Return the (x, y) coordinate for the center point of the cell that contains the specified text.  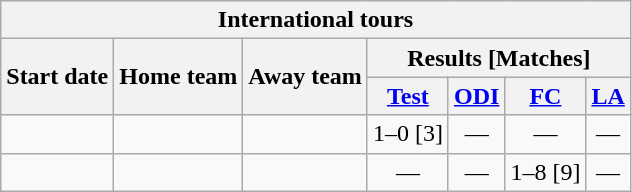
Start date (58, 77)
ODI (476, 96)
LA (608, 96)
Results [Matches] (498, 58)
Test (408, 96)
1–0 [3] (408, 134)
Home team (178, 77)
1–8 [9] (546, 172)
FC (546, 96)
Away team (306, 77)
International tours (316, 20)
